Locate the cell with the specified text and output its [x, y] center coordinate. 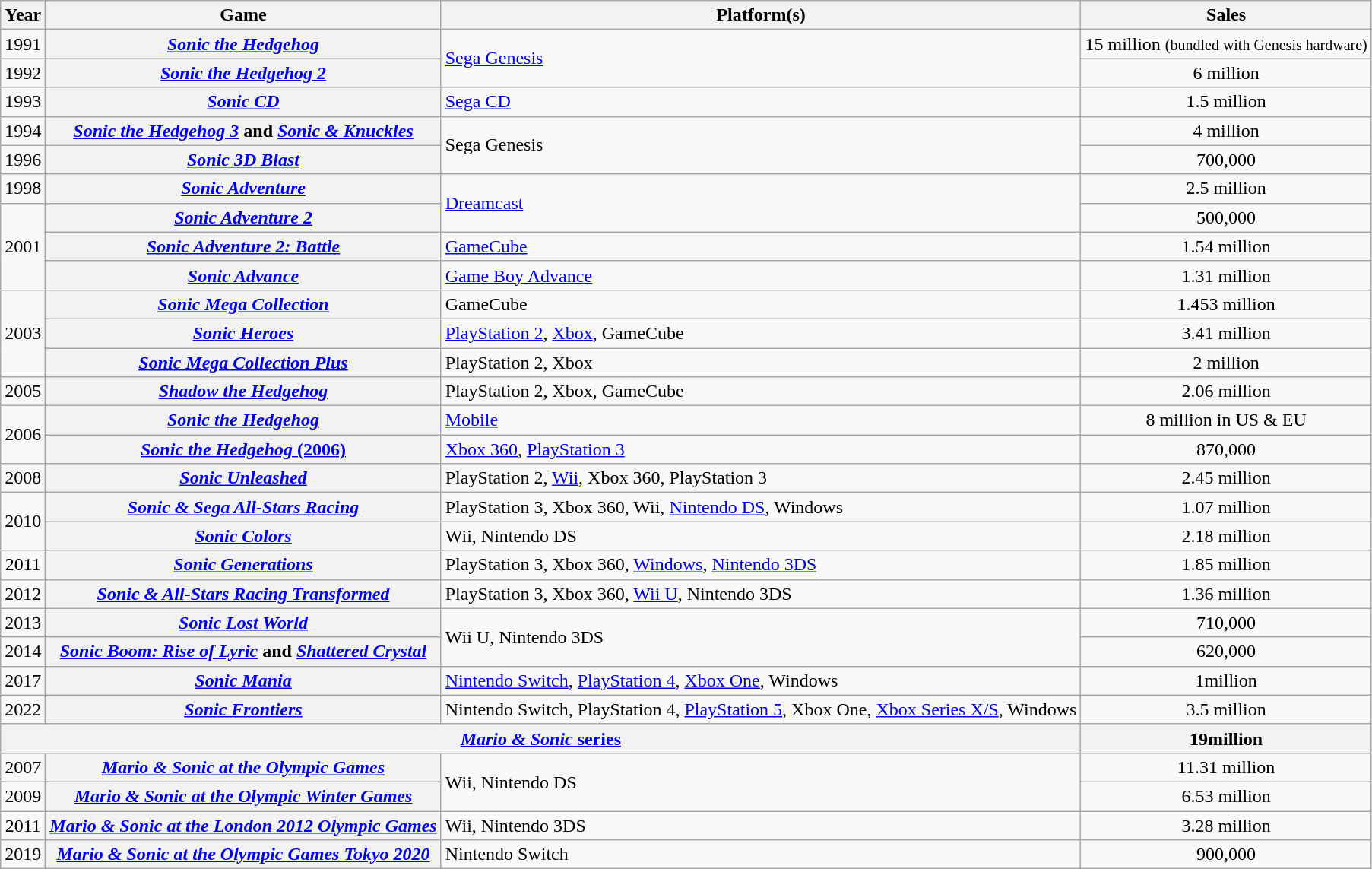
870,000 [1226, 449]
Sonic CD [243, 102]
2006 [23, 435]
2008 [23, 478]
Sonic the Hedgehog (2006) [243, 449]
Sales [1226, 15]
Sonic & Sega All-Stars Racing [243, 507]
3.28 million [1226, 825]
2001 [23, 246]
PlayStation 2, Wii, Xbox 360, PlayStation 3 [761, 478]
Sonic the Hedgehog 2 [243, 73]
2007 [23, 767]
Sonic 3D Blast [243, 160]
PlayStation 3, Xbox 360, Wii, Nintendo DS, Windows [761, 507]
Sonic Generations [243, 565]
Xbox 360, PlayStation 3 [761, 449]
500,000 [1226, 217]
1.54 million [1226, 246]
2022 [23, 709]
Mario & Sonic at the Olympic Winter Games [243, 796]
2005 [23, 392]
1.36 million [1226, 594]
Dreamcast [761, 203]
2.45 million [1226, 478]
Shadow the Hedgehog [243, 392]
PlayStation 3, Xbox 360, Wii U, Nintendo 3DS [761, 594]
1.31 million [1226, 275]
Sonic Adventure 2: Battle [243, 246]
2013 [23, 623]
11.31 million [1226, 767]
Sonic Heroes [243, 333]
Sonic & All-Stars Racing Transformed [243, 594]
Mario & Sonic series [541, 738]
1993 [23, 102]
Year [23, 15]
Sonic Mega Collection [243, 304]
2.5 million [1226, 189]
Sega CD [761, 102]
Platform(s) [761, 15]
Sonic Adventure 2 [243, 217]
2010 [23, 522]
Game [243, 15]
1.85 million [1226, 565]
1994 [23, 131]
2 million [1226, 363]
6 million [1226, 73]
Sonic the Hedgehog 3 and Sonic & Knuckles [243, 131]
Mario & Sonic at the Olympic Games Tokyo 2020 [243, 855]
6.53 million [1226, 796]
Sonic Frontiers [243, 709]
3.5 million [1226, 709]
19million [1226, 738]
PlayStation 2, Xbox [761, 363]
1992 [23, 73]
Sonic Mega Collection Plus [243, 363]
1996 [23, 160]
15 million (bundled with Genesis hardware) [1226, 44]
Mario & Sonic at the Olympic Games [243, 767]
Sonic Unleashed [243, 478]
1991 [23, 44]
1998 [23, 189]
3.41 million [1226, 333]
2003 [23, 333]
Nintendo Switch [761, 855]
Sonic Lost World [243, 623]
Mario & Sonic at the London 2012 Olympic Games [243, 825]
Game Boy Advance [761, 275]
Sonic Adventure [243, 189]
8 million in US & EU [1226, 420]
1.5 million [1226, 102]
Nintendo Switch, PlayStation 4, Xbox One, Windows [761, 680]
710,000 [1226, 623]
2009 [23, 796]
2.18 million [1226, 536]
Sonic Mania [243, 680]
Mobile [761, 420]
Wii, Nintendo 3DS [761, 825]
2019 [23, 855]
900,000 [1226, 855]
1.453 million [1226, 304]
PlayStation 3, Xbox 360, Windows, Nintendo 3DS [761, 565]
1.07 million [1226, 507]
2.06 million [1226, 392]
2014 [23, 652]
700,000 [1226, 160]
1million [1226, 680]
2012 [23, 594]
4 million [1226, 131]
Sonic Boom: Rise of Lyric and Shattered Crystal [243, 652]
Nintendo Switch, PlayStation 4, PlayStation 5, Xbox One, Xbox Series X/S, Windows [761, 709]
620,000 [1226, 652]
Sonic Colors [243, 536]
Sonic Advance [243, 275]
Wii U, Nintendo 3DS [761, 637]
2017 [23, 680]
